Determine the [X, Y] coordinate at the center of the cell enclosing the given text.  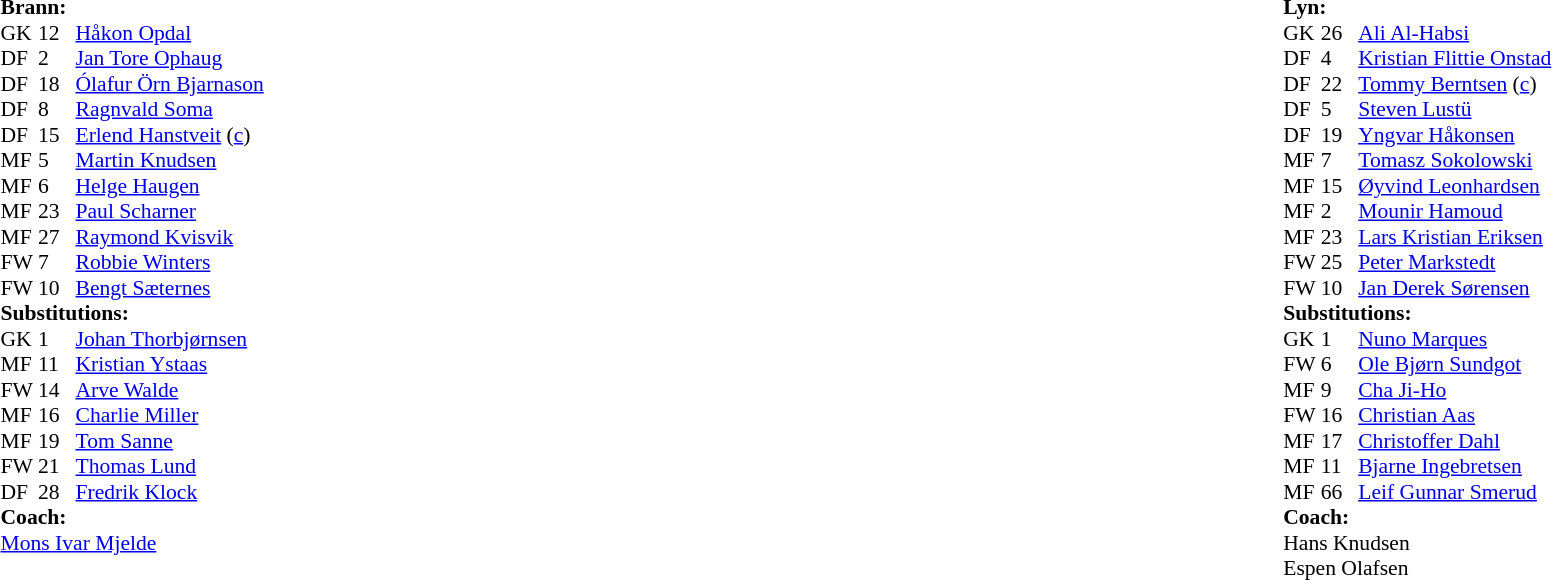
Thomas Lund [170, 467]
Ole Bjørn Sundgot [1454, 365]
17 [1340, 441]
Charlie Miller [170, 415]
8 [57, 109]
Paul Scharner [170, 211]
Lars Kristian Eriksen [1454, 237]
Peter Markstedt [1454, 263]
Tomasz Sokolowski [1454, 161]
26 [1340, 33]
Johan Thorbjørnsen [170, 339]
Martin Knudsen [170, 161]
12 [57, 33]
Ali Al-Habsi [1454, 33]
Jan Derek Sørensen [1454, 288]
Nuno Marques [1454, 339]
Helge Haugen [170, 186]
Ólafur Örn Bjarnason [170, 84]
Steven Lustü [1454, 109]
Bjarne Ingebretsen [1454, 467]
Yngvar Håkonsen [1454, 135]
28 [57, 492]
Mons Ivar Mjelde [132, 543]
14 [57, 390]
Ragnvald Soma [170, 109]
Mounir Hamoud [1454, 211]
21 [57, 467]
Raymond Kvisvik [170, 237]
Christoffer Dahl [1454, 441]
4 [1340, 59]
Cha Ji-Ho [1454, 390]
27 [57, 237]
18 [57, 84]
Robbie Winters [170, 263]
Arve Walde [170, 390]
22 [1340, 84]
66 [1340, 492]
Øyvind Leonhardsen [1454, 186]
Tom Sanne [170, 441]
Bengt Sæternes [170, 288]
Håkon Opdal [170, 33]
9 [1340, 390]
Leif Gunnar Smerud [1454, 492]
Erlend Hanstveit (c) [170, 135]
Fredrik Klock [170, 492]
Tommy Berntsen (c) [1454, 84]
Jan Tore Ophaug [170, 59]
25 [1340, 263]
Kristian Flittie Onstad [1454, 59]
Kristian Ystaas [170, 365]
Christian Aas [1454, 415]
